Return the (x, y) coordinate for the center point of the cell that contains the specified text.  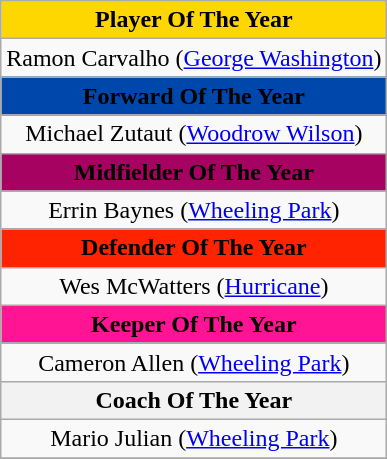
Player Of The Year (194, 20)
Wes McWatters (Hurricane) (194, 286)
Michael Zutaut (Woodrow Wilson) (194, 134)
Coach Of The Year (194, 400)
Keeper Of The Year (194, 324)
Cameron Allen (Wheeling Park) (194, 362)
Errin Baynes (Wheeling Park) (194, 210)
Mario Julian (Wheeling Park) (194, 438)
Forward Of The Year (194, 96)
Ramon Carvalho (George Washington) (194, 58)
Midfielder Of The Year (194, 172)
Defender Of The Year (194, 248)
